Determine the [X, Y] coordinate at the center of the cell enclosing the given text.  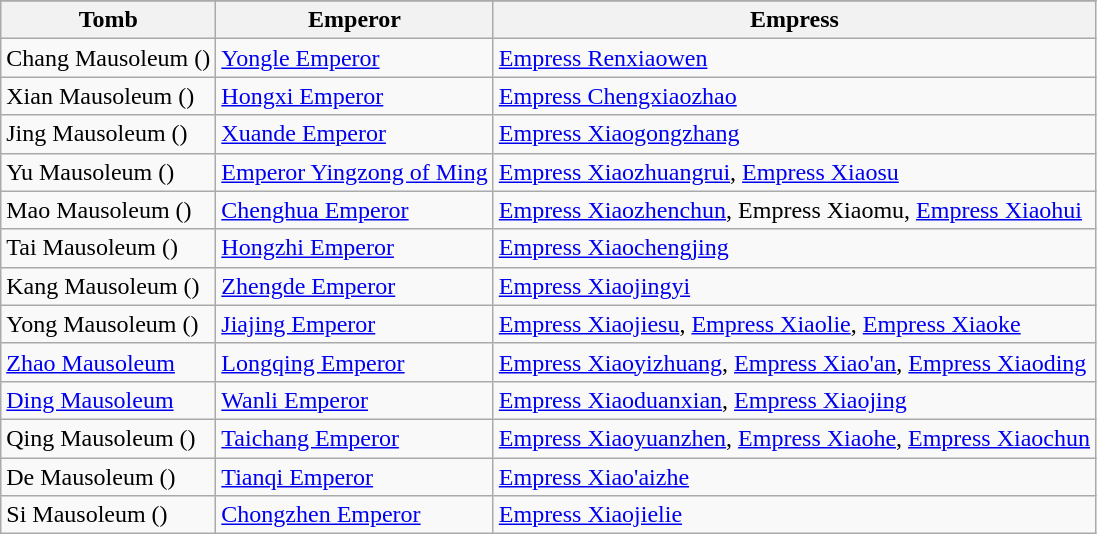
Longqing Emperor [354, 362]
Yongle Emperor [354, 58]
Yong Mausoleum () [108, 324]
Empress Xiaojiesu, Empress Xiaolie, Empress Xiaoke [794, 324]
Emperor Yingzong of Ming [354, 172]
Qing Mausoleum () [108, 438]
Si Mausoleum () [108, 515]
Yu Mausoleum () [108, 172]
Empress Xiaoyuanzhen, Empress Xiaohe, Empress Xiaochun [794, 438]
Empress Xiao'aizhe [794, 477]
Empress Renxiaowen [794, 58]
Emperor [354, 20]
Ding Mausoleum [108, 400]
Chongzhen Emperor [354, 515]
Empress Xiaojielie [794, 515]
Mao Mausoleum () [108, 210]
Zhengde Emperor [354, 286]
Empress Xiaogongzhang [794, 134]
Kang Mausoleum () [108, 286]
Empress Xiaochengjing [794, 248]
De Mausoleum () [108, 477]
Empress Xiaoduanxian, Empress Xiaojing [794, 400]
Taichang Emperor [354, 438]
Empress Chengxiaozhao [794, 96]
Chang Mausoleum () [108, 58]
Zhao Mausoleum [108, 362]
Tomb [108, 20]
Hongzhi Emperor [354, 248]
Chenghua Emperor [354, 210]
Hongxi Emperor [354, 96]
Jiajing Emperor [354, 324]
Jing Mausoleum () [108, 134]
Xian Mausoleum () [108, 96]
Tianqi Emperor [354, 477]
Empress [794, 20]
Tai Mausoleum () [108, 248]
Xuande Emperor [354, 134]
Empress Xiaojingyi [794, 286]
Wanli Emperor [354, 400]
Empress Xiaozhuangrui, Empress Xiaosu [794, 172]
Empress Xiaoyizhuang, Empress Xiao'an, Empress Xiaoding [794, 362]
Empress Xiaozhenchun, Empress Xiaomu, Empress Xiaohui [794, 210]
